Find where the given text appears and provide that cell's center as [X, Y] coordinate. 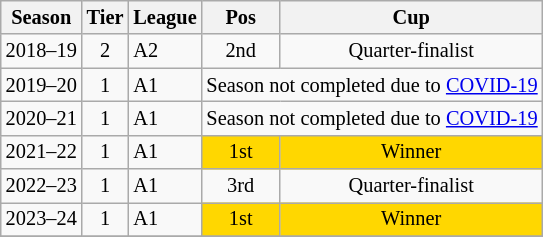
Pos [241, 17]
League [164, 17]
Tier [106, 17]
2021–22 [42, 152]
A2 [164, 51]
Season [42, 17]
2019–20 [42, 85]
2023–24 [42, 219]
Cup [412, 17]
2018–19 [42, 51]
2 [106, 51]
2022–23 [42, 186]
3rd [241, 186]
2nd [241, 51]
2020–21 [42, 118]
